Identify which cell holds the provided text, then report its [x, y] central coordinate. 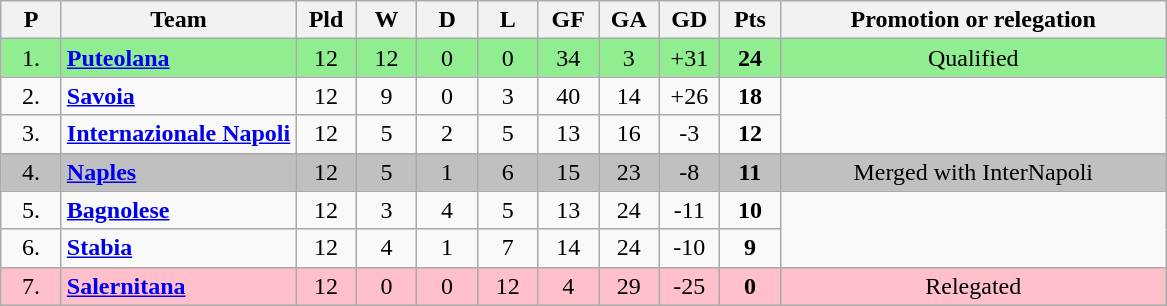
Team [178, 20]
6 [508, 172]
Stabia [178, 248]
-3 [690, 134]
W [386, 20]
Bagnolese [178, 210]
Pts [750, 20]
P [32, 20]
29 [630, 286]
-10 [690, 248]
18 [750, 96]
Internazionale Napoli [178, 134]
+26 [690, 96]
Salernitana [178, 286]
-11 [690, 210]
40 [568, 96]
D [448, 20]
Promotion or relegation [973, 20]
16 [630, 134]
Savoia [178, 96]
10 [750, 210]
GA [630, 20]
2 [448, 134]
6. [32, 248]
23 [630, 172]
-25 [690, 286]
2. [32, 96]
1. [32, 58]
11 [750, 172]
L [508, 20]
Merged with InterNapoli [973, 172]
+31 [690, 58]
7. [32, 286]
-8 [690, 172]
4. [32, 172]
5. [32, 210]
GF [568, 20]
Qualified [973, 58]
15 [568, 172]
Puteolana [178, 58]
3. [32, 134]
34 [568, 58]
GD [690, 20]
Naples [178, 172]
Relegated [973, 286]
Pld [326, 20]
7 [508, 248]
